Locate the cell with the specified text and output its [x, y] center coordinate. 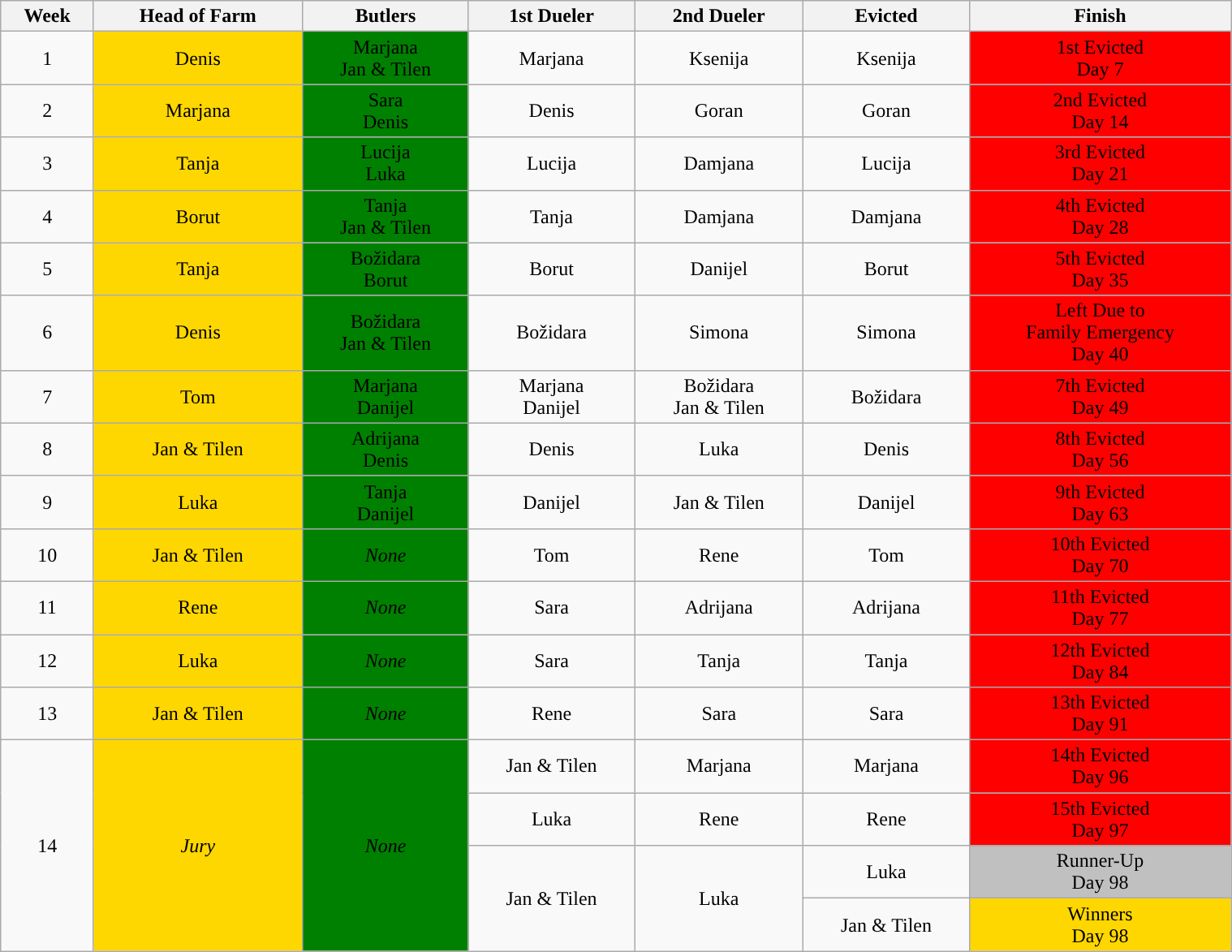
11 [47, 607]
Week [47, 16]
3 [47, 164]
2nd Dueler [719, 16]
8th EvictedDay 56 [1100, 450]
10th EvictedDay 70 [1100, 555]
2nd EvictedDay 14 [1100, 110]
13th EvictedDay 91 [1100, 714]
Evicted [886, 16]
3rd EvictedDay 21 [1100, 164]
4 [47, 216]
7 [47, 396]
Butlers [386, 16]
2 [47, 110]
13 [47, 714]
1st EvictedDay 7 [1100, 58]
15th EvictedDay 97 [1100, 820]
14th EvictedDay 96 [1100, 766]
14 [47, 846]
4th EvictedDay 28 [1100, 216]
5th EvictedDay 35 [1100, 269]
Finish [1100, 16]
12th EvictedDay 84 [1100, 661]
TanjaDanijel [386, 502]
5 [47, 269]
10 [47, 555]
Head of Farm [198, 16]
BožidaraBorut [386, 269]
9 [47, 502]
Jury [198, 846]
9th EvictedDay 63 [1100, 502]
MarjanaJan & Tilen [386, 58]
Left Due to Family EmergencyDay 40 [1100, 333]
LucijaLuka [386, 164]
1 [47, 58]
12 [47, 661]
Runner-UpDay 98 [1100, 872]
7th EvictedDay 49 [1100, 396]
SaraDenis [386, 110]
1st Dueler [552, 16]
AdrijanaDenis [386, 450]
WinnersDay 98 [1100, 925]
6 [47, 333]
8 [47, 450]
TanjaJan & Tilen [386, 216]
11th EvictedDay 77 [1100, 607]
